Detect which cell encompasses the target text, then output its (x, y) center coordinate. 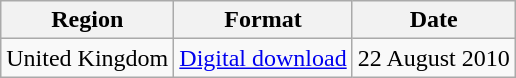
Region (88, 20)
Format (263, 20)
Digital download (263, 58)
22 August 2010 (434, 58)
United Kingdom (88, 58)
Date (434, 20)
